From the cell containing the given text, extract its center point as [X, Y] coordinate. 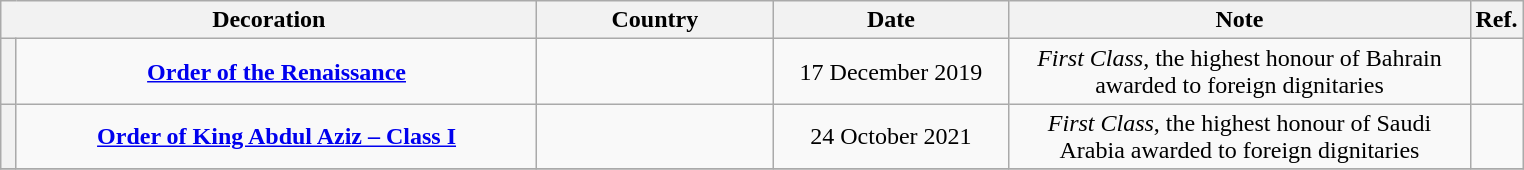
Country [655, 20]
17 December 2019 [891, 72]
Ref. [1496, 20]
Decoration [269, 20]
Order of the Renaissance [276, 72]
Note [1240, 20]
First Class, the highest honour of Bahrain awarded to foreign dignitaries [1240, 72]
Order of King Abdul Aziz – Class I [276, 136]
Date [891, 20]
First Class, the highest honour of Saudi Arabia awarded to foreign dignitaries [1240, 136]
24 October 2021 [891, 136]
